Extract the (x, y) coordinate from the center of the cell holding the provided text.  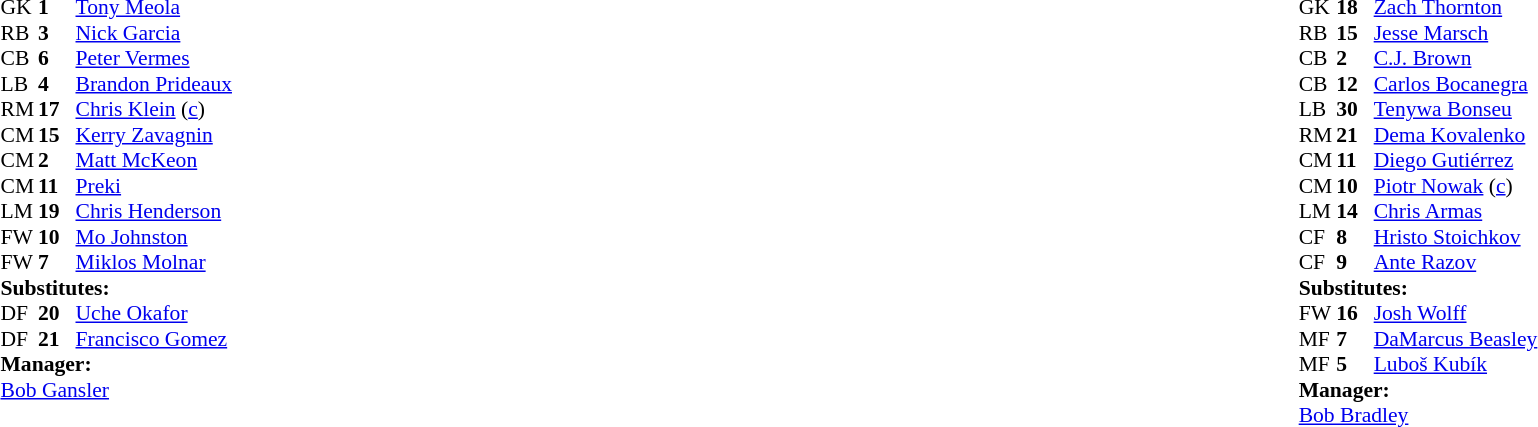
DaMarcus Beasley (1456, 339)
12 (1355, 84)
Kerry Zavagnin (154, 135)
17 (57, 109)
Jesse Marsch (1456, 33)
Uche Okafor (154, 313)
16 (1355, 313)
3 (57, 33)
Dema Kovalenko (1456, 135)
Josh Wolff (1456, 313)
Chris Armas (1456, 211)
Miklos Molnar (154, 263)
30 (1355, 109)
Ante Razov (1456, 263)
C.J. Brown (1456, 59)
8 (1355, 237)
14 (1355, 211)
4 (57, 84)
Diego Gutiérrez (1456, 161)
Preki (154, 186)
Hristo Stoichkov (1456, 237)
19 (57, 211)
5 (1355, 365)
Carlos Bocanegra (1456, 84)
Matt McKeon (154, 161)
Chris Henderson (154, 211)
Peter Vermes (154, 59)
Bob Gansler (116, 390)
Luboš Kubík (1456, 365)
Piotr Nowak (c) (1456, 186)
6 (57, 59)
20 (57, 313)
9 (1355, 263)
Mo Johnston (154, 237)
Nick Garcia (154, 33)
Brandon Prideaux (154, 84)
Tenywa Bonseu (1456, 109)
Chris Klein (c) (154, 109)
Francisco Gomez (154, 339)
